Determine the (x, y) coordinate at the center of the cell enclosing the given text.  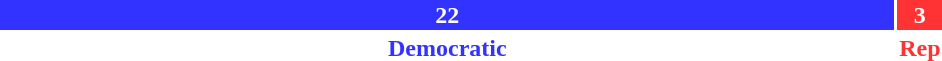
3 (920, 15)
22 (448, 15)
